Scan for the cell matching the given text and deliver its [X, Y] coordinate at center. 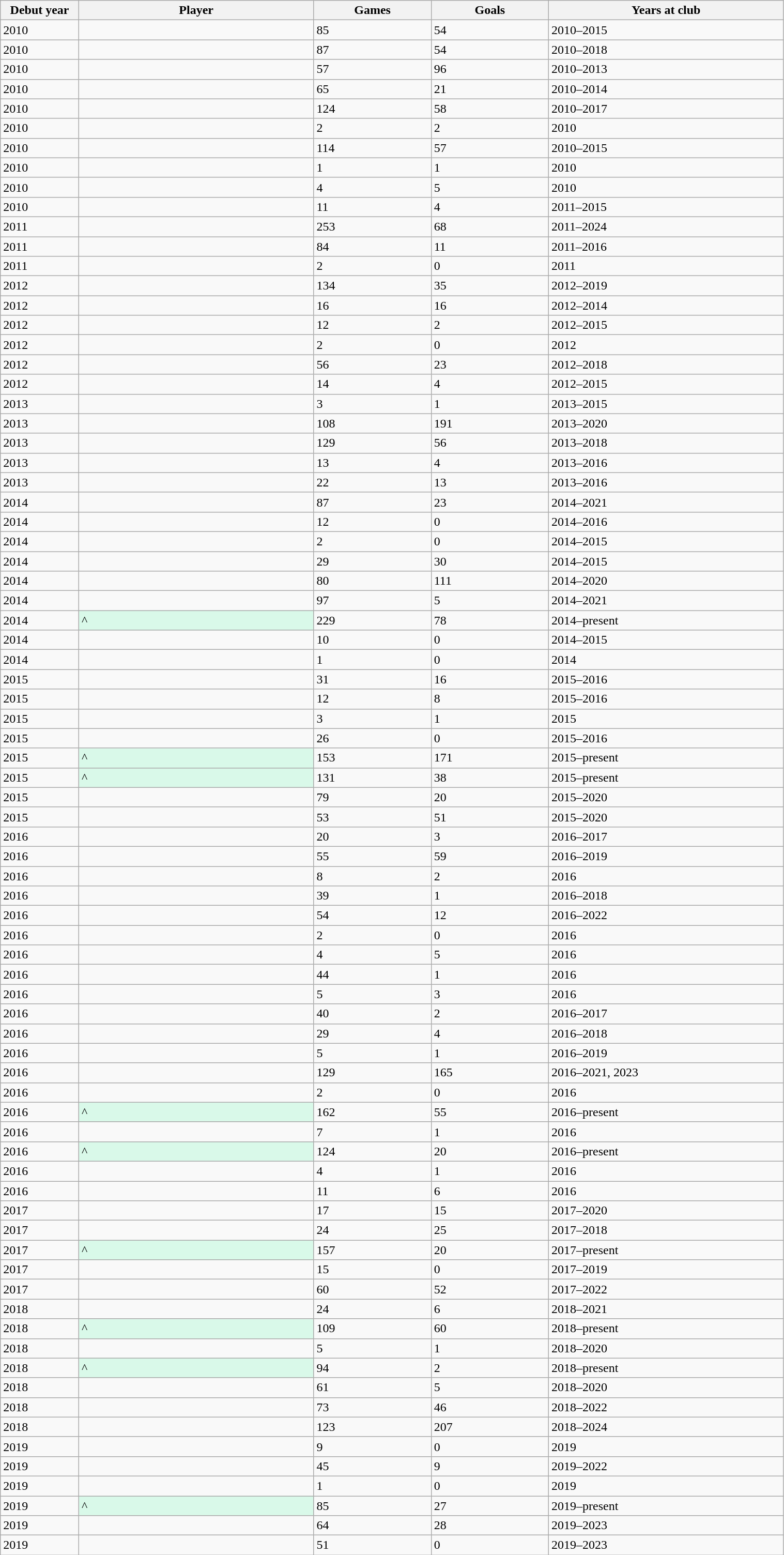
44 [372, 974]
2017–2022 [666, 1289]
59 [490, 856]
84 [372, 247]
2016–2021, 2023 [666, 1073]
2014–present [666, 620]
73 [372, 1407]
61 [372, 1388]
2013–2020 [666, 423]
25 [490, 1230]
2017–2018 [666, 1230]
64 [372, 1526]
2012–2018 [666, 364]
2011–2015 [666, 207]
134 [372, 286]
108 [372, 423]
52 [490, 1289]
45 [372, 1466]
65 [372, 89]
2018–2022 [666, 1407]
31 [372, 679]
53 [372, 817]
2010–2018 [666, 50]
2014–2020 [666, 581]
80 [372, 581]
2016–2022 [666, 916]
114 [372, 148]
171 [490, 758]
2010–2013 [666, 69]
28 [490, 1526]
39 [372, 896]
97 [372, 601]
Player [196, 10]
253 [372, 226]
38 [490, 777]
162 [372, 1112]
68 [490, 226]
10 [372, 640]
229 [372, 620]
30 [490, 561]
2018–2024 [666, 1427]
109 [372, 1329]
2017–2019 [666, 1270]
Games [372, 10]
7 [372, 1132]
79 [372, 797]
2012–2014 [666, 306]
40 [372, 1014]
58 [490, 109]
2017–present [666, 1250]
2011–2024 [666, 226]
94 [372, 1368]
78 [490, 620]
111 [490, 581]
2019–present [666, 1506]
153 [372, 758]
2014–2016 [666, 522]
Goals [490, 10]
191 [490, 423]
21 [490, 89]
22 [372, 482]
2017–2020 [666, 1211]
35 [490, 286]
131 [372, 777]
96 [490, 69]
26 [372, 738]
2010–2017 [666, 109]
27 [490, 1506]
165 [490, 1073]
207 [490, 1427]
2018–2021 [666, 1309]
2019–2022 [666, 1466]
2013–2015 [666, 404]
123 [372, 1427]
Years at club [666, 10]
157 [372, 1250]
2013–2018 [666, 443]
Debut year [40, 10]
46 [490, 1407]
17 [372, 1211]
2011–2016 [666, 247]
2010–2014 [666, 89]
14 [372, 384]
2012–2019 [666, 286]
